Capture the cell that displays the provided text and extract its (X, Y) central coordinate. 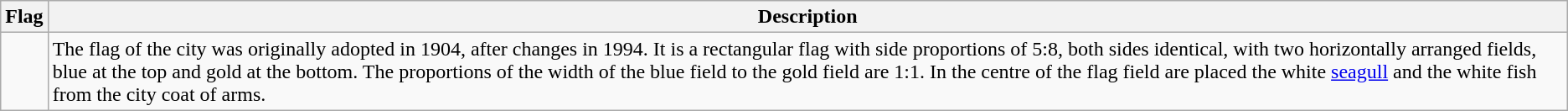
Description (807, 17)
Flag (24, 17)
